For the text-containing cell, return its midpoint in [x, y] coordinate format. 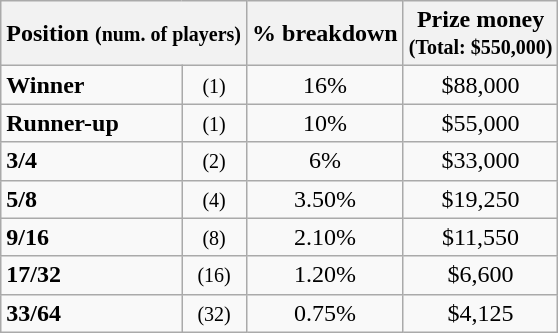
(32) [214, 313]
16% [326, 85]
$55,000 [480, 123]
Prize money(Total: $550,000) [480, 34]
3/4 [92, 161]
33/64 [92, 313]
1.20% [326, 275]
$19,250 [480, 199]
Winner [92, 85]
(16) [214, 275]
Runner-up [92, 123]
$33,000 [480, 161]
3.50% [326, 199]
10% [326, 123]
0.75% [326, 313]
$6,600 [480, 275]
$11,550 [480, 237]
5/8 [92, 199]
% breakdown [326, 34]
$4,125 [480, 313]
2.10% [326, 237]
9/16 [92, 237]
(2) [214, 161]
17/32 [92, 275]
(4) [214, 199]
6% [326, 161]
(8) [214, 237]
$88,000 [480, 85]
Position (num. of players) [124, 34]
